Scan for the cell matching the given text and deliver its (X, Y) coordinate at center. 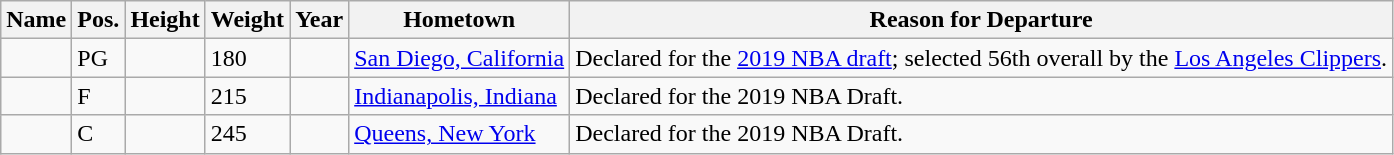
Name (36, 20)
215 (247, 96)
Weight (247, 20)
180 (247, 58)
San Diego, California (460, 58)
C (98, 134)
Year (320, 20)
Queens, New York (460, 134)
Height (165, 20)
PG (98, 58)
F (98, 96)
Reason for Departure (982, 20)
Indianapolis, Indiana (460, 96)
Hometown (460, 20)
245 (247, 134)
Pos. (98, 20)
Declared for the 2019 NBA draft; selected 56th overall by the Los Angeles Clippers. (982, 58)
